Scan for the cell matching the given text and deliver its (x, y) coordinate at center. 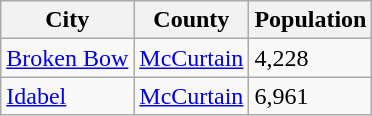
Population (310, 20)
6,961 (310, 96)
City (68, 20)
4,228 (310, 58)
Idabel (68, 96)
Broken Bow (68, 58)
County (192, 20)
